From the cell containing the given text, extract its center point as [X, Y] coordinate. 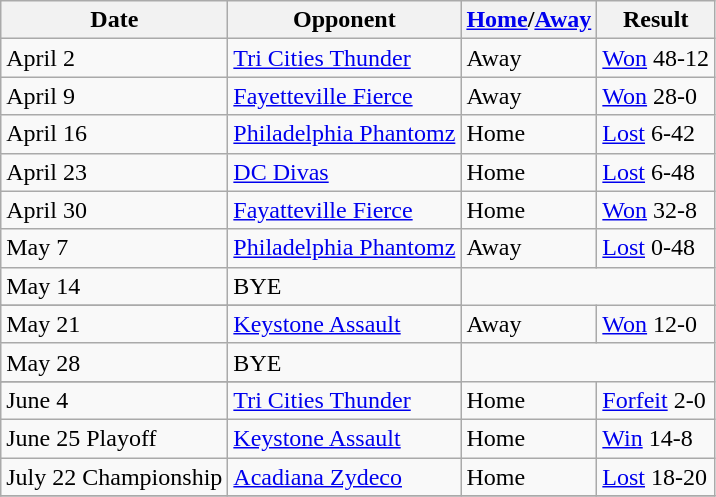
Lost 0-48 [656, 248]
Home/Away [529, 20]
Opponent [344, 20]
Lost 6-48 [656, 172]
June 4 [114, 400]
Lost 6-42 [656, 134]
Won 32-8 [656, 210]
Result [656, 20]
May 14 [114, 286]
Acadiana Zydeco [344, 477]
Won 48-12 [656, 58]
Fayetteville Fierce [344, 96]
Forfeit 2-0 [656, 400]
April 23 [114, 172]
April 16 [114, 134]
May 21 [114, 324]
Won 12-0 [656, 324]
Win 14-8 [656, 438]
April 9 [114, 96]
April 30 [114, 210]
July 22 Championship [114, 477]
May 28 [114, 362]
Won 28-0 [656, 96]
May 7 [114, 248]
Date [114, 20]
Fayatteville Fierce [344, 210]
Lost 18-20 [656, 477]
DC Divas [344, 172]
April 2 [114, 58]
June 25 Playoff [114, 438]
